Identify which cell holds the provided text, then report its [x, y] central coordinate. 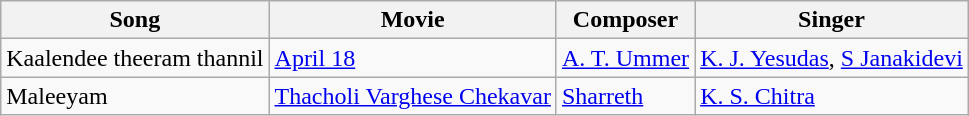
Sharreth [625, 96]
A. T. Ummer [625, 58]
April 18 [412, 58]
Movie [412, 20]
Maleeyam [135, 96]
K. S. Chitra [832, 96]
Thacholi Varghese Chekavar [412, 96]
Song [135, 20]
Kaalendee theeram thannil [135, 58]
Singer [832, 20]
K. J. Yesudas, S Janakidevi [832, 58]
Composer [625, 20]
